Determine the [x, y] coordinate at the center of the cell enclosing the given text.  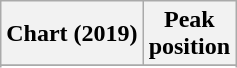
Peakposition [189, 34]
Chart (2019) [72, 34]
